Identify which cell holds the provided text, then report its (x, y) central coordinate. 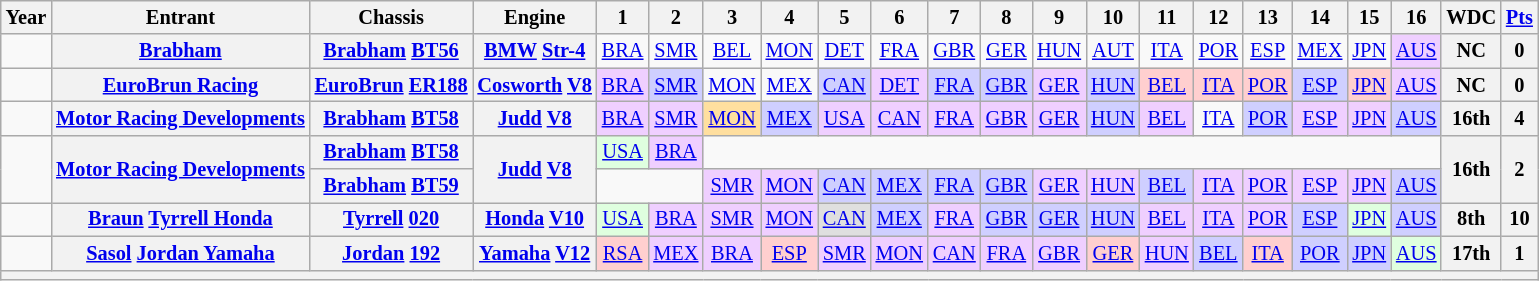
Braun Tyrrell Honda (180, 219)
8 (1007, 17)
EuroBrun Racing (180, 85)
Cosworth V8 (534, 85)
Tyrrell 020 (392, 219)
6 (900, 17)
Brabham BT56 (392, 51)
Chassis (392, 17)
Entrant (180, 17)
Honda V10 (534, 219)
7 (954, 17)
17th (1471, 253)
5 (844, 17)
RSA (623, 253)
9 (1059, 17)
8th (1471, 219)
16 (1416, 17)
Jordan 192 (392, 253)
AUT (1113, 51)
Year (26, 17)
Engine (534, 17)
Brabham (180, 51)
Sasol Jordan Yamaha (180, 253)
Pts (1520, 17)
EuroBrun ER188 (392, 85)
13 (1268, 17)
Yamaha V12 (534, 253)
11 (1167, 17)
Brabham BT59 (392, 186)
WDC (1471, 17)
15 (1369, 17)
14 (1320, 17)
3 (732, 17)
BMW Str-4 (534, 51)
12 (1218, 17)
